Identify which cell holds the provided text, then report its (x, y) central coordinate. 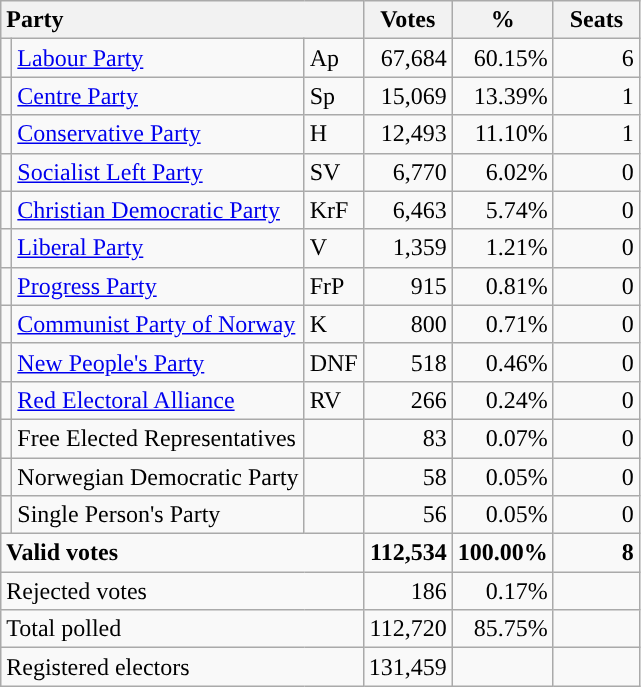
518 (408, 362)
H (334, 134)
Centre Party (158, 96)
56 (408, 515)
Rejected votes (182, 591)
0.24% (502, 400)
Votes (408, 20)
131,459 (408, 667)
Progress Party (158, 286)
Conservative Party (158, 134)
6 (596, 58)
Norwegian Democratic Party (158, 477)
Sp (334, 96)
Single Person's Party (158, 515)
11.10% (502, 134)
85.75% (502, 629)
Liberal Party (158, 248)
266 (408, 400)
8 (596, 553)
FrP (334, 286)
58 (408, 477)
0.07% (502, 438)
0.46% (502, 362)
1.21% (502, 248)
Seats (596, 20)
K (334, 324)
5.74% (502, 210)
186 (408, 591)
V (334, 248)
915 (408, 286)
1,359 (408, 248)
Red Electoral Alliance (158, 400)
112,720 (408, 629)
13.39% (502, 96)
Party (182, 20)
67,684 (408, 58)
RV (334, 400)
Valid votes (182, 553)
Christian Democratic Party (158, 210)
12,493 (408, 134)
83 (408, 438)
DNF (334, 362)
60.15% (502, 58)
0.71% (502, 324)
Ap (334, 58)
15,069 (408, 96)
New People's Party (158, 362)
100.00% (502, 553)
Free Elected Representatives (158, 438)
0.17% (502, 591)
Labour Party (158, 58)
Socialist Left Party (158, 172)
% (502, 20)
6.02% (502, 172)
6,463 (408, 210)
6,770 (408, 172)
0.81% (502, 286)
Communist Party of Norway (158, 324)
Total polled (182, 629)
112,534 (408, 553)
KrF (334, 210)
SV (334, 172)
Registered electors (182, 667)
800 (408, 324)
